Scan for the cell matching the given text and deliver its [X, Y] coordinate at center. 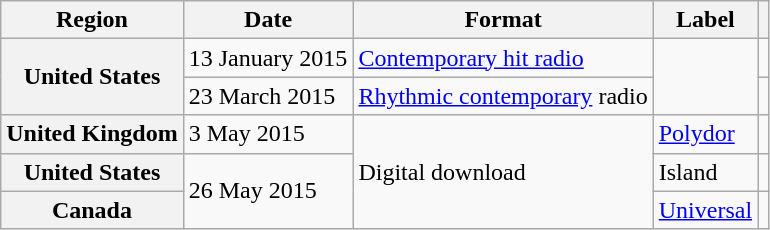
Polydor [705, 134]
Contemporary hit radio [503, 58]
3 May 2015 [268, 134]
Region [92, 20]
Island [705, 172]
13 January 2015 [268, 58]
26 May 2015 [268, 191]
Digital download [503, 172]
Universal [705, 210]
Rhythmic contemporary radio [503, 96]
Canada [92, 210]
23 March 2015 [268, 96]
United Kingdom [92, 134]
Date [268, 20]
Format [503, 20]
Label [705, 20]
